Extract the (X, Y) coordinate from the center of the cell holding the provided text.  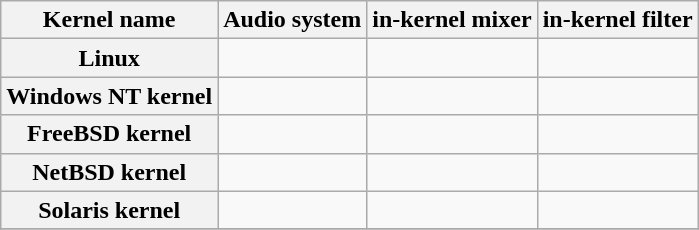
FreeBSD kernel (110, 134)
Audio system (292, 20)
Windows NT kernel (110, 96)
in-kernel filter (618, 20)
Linux (110, 58)
Kernel name (110, 20)
in-kernel mixer (452, 20)
NetBSD kernel (110, 172)
Solaris kernel (110, 210)
